Output the (X, Y) coordinate of the center of the cell containing the given text.  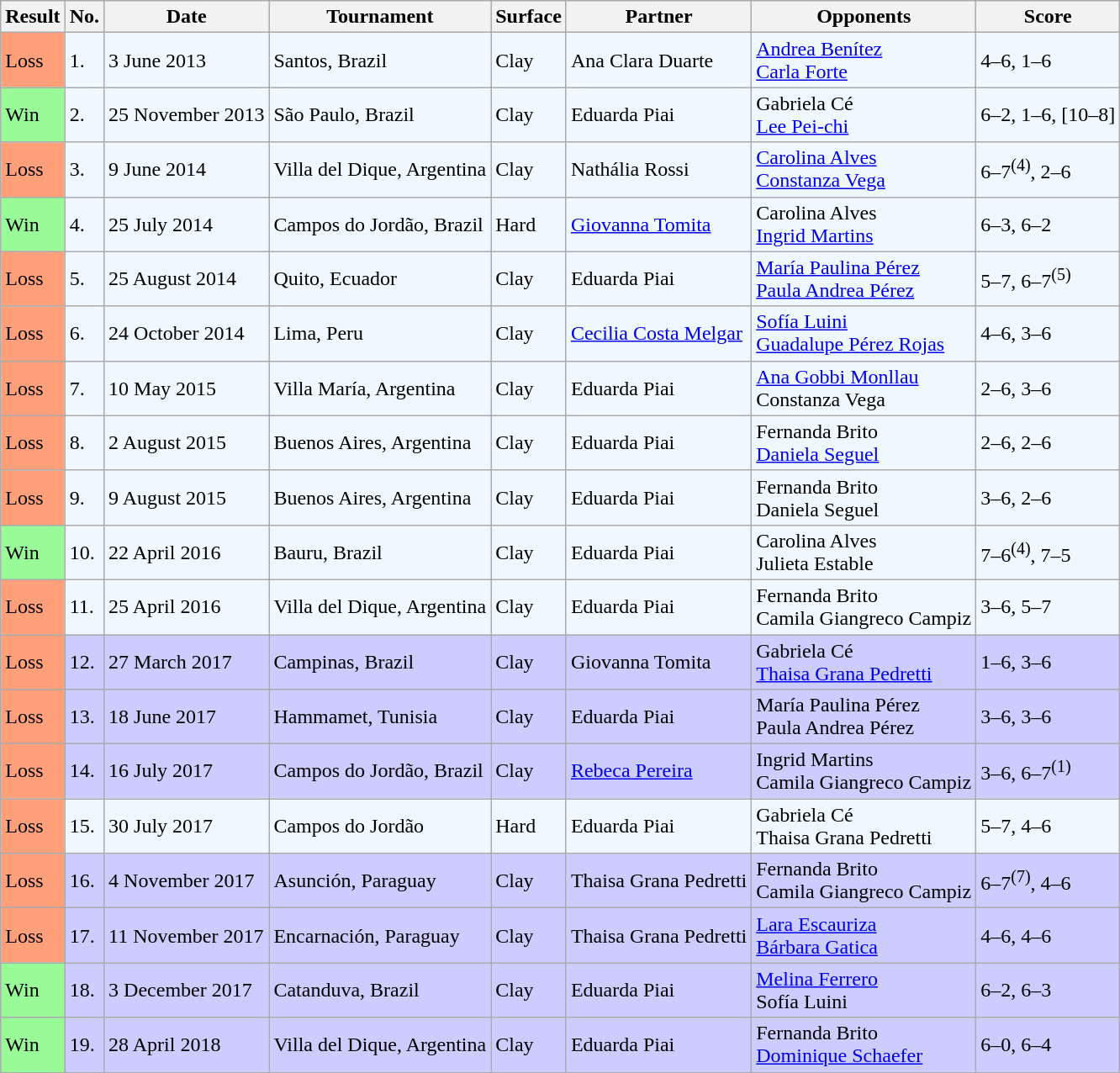
28 April 2018 (187, 1044)
24 October 2014 (187, 333)
Bauru, Brazil (380, 552)
9 August 2015 (187, 498)
11. (84, 607)
10 May 2015 (187, 388)
5. (84, 279)
6–3, 6–2 (1048, 224)
Opponents (864, 17)
25 July 2014 (187, 224)
4–6, 4–6 (1048, 935)
27 March 2017 (187, 661)
Carolina Alves Ingrid Martins (864, 224)
18 June 2017 (187, 716)
2. (84, 114)
17. (84, 935)
25 November 2013 (187, 114)
2–6, 3–6 (1048, 388)
Lara Escauriza Bárbara Gatica (864, 935)
3–6, 6–7(1) (1048, 772)
Andrea Benítez Carla Forte (864, 61)
Tournament (380, 17)
4–6, 1–6 (1048, 61)
1. (84, 61)
6–7(4), 2–6 (1048, 170)
3–6, 2–6 (1048, 498)
Asunción, Paraguay (380, 881)
Rebeca Pereira (658, 772)
22 April 2016 (187, 552)
Campos do Jordão (380, 826)
No. (84, 17)
14. (84, 772)
10. (84, 552)
Catanduva, Brazil (380, 991)
7–6(4), 7–5 (1048, 552)
12. (84, 661)
4. (84, 224)
3–6, 5–7 (1048, 607)
Encarnación, Paraguay (380, 935)
3. (84, 170)
5–7, 4–6 (1048, 826)
Fernanda Brito Dominique Schaefer (864, 1044)
Melina Ferrero Sofía Luini (864, 991)
Carolina Alves Constanza Vega (864, 170)
Campinas, Brazil (380, 661)
Lima, Peru (380, 333)
6–2, 6–3 (1048, 991)
18. (84, 991)
Hammamet, Tunisia (380, 716)
25 April 2016 (187, 607)
1–6, 3–6 (1048, 661)
Partner (658, 17)
Villa María, Argentina (380, 388)
4–6, 3–6 (1048, 333)
3–6, 3–6 (1048, 716)
25 August 2014 (187, 279)
3 December 2017 (187, 991)
Carolina Alves Julieta Estable (864, 552)
7. (84, 388)
6. (84, 333)
Ingrid Martins Camila Giangreco Campiz (864, 772)
11 November 2017 (187, 935)
16. (84, 881)
Ana Clara Duarte (658, 61)
Score (1048, 17)
30 July 2017 (187, 826)
Result (33, 17)
9 June 2014 (187, 170)
São Paulo, Brazil (380, 114)
19. (84, 1044)
8. (84, 442)
6–2, 1–6, [10–8] (1048, 114)
Sofía Luini Guadalupe Pérez Rojas (864, 333)
Gabriela Cé Lee Pei-chi (864, 114)
3 June 2013 (187, 61)
Quito, Ecuador (380, 279)
2–6, 2–6 (1048, 442)
Nathália Rossi (658, 170)
4 November 2017 (187, 881)
Santos, Brazil (380, 61)
Ana Gobbi Monllau Constanza Vega (864, 388)
6–7(7), 4–6 (1048, 881)
6–0, 6–4 (1048, 1044)
Cecilia Costa Melgar (658, 333)
5–7, 6–7(5) (1048, 279)
2 August 2015 (187, 442)
13. (84, 716)
9. (84, 498)
16 July 2017 (187, 772)
15. (84, 826)
Surface (529, 17)
Date (187, 17)
